Search for the cell housing the specified text and yield its (x, y) center coordinate. 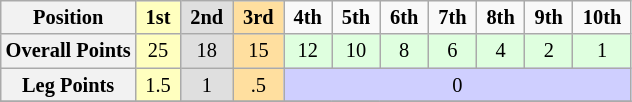
.5 (258, 85)
1.5 (158, 85)
Position (68, 17)
Leg Points (68, 85)
9th (549, 17)
4 (500, 51)
0 (458, 85)
1st (158, 17)
Overall Points (68, 51)
8 (404, 51)
7th (452, 17)
10 (356, 51)
6th (404, 17)
3rd (258, 17)
2 (549, 51)
18 (206, 51)
4th (308, 17)
12 (308, 51)
15 (258, 51)
25 (158, 51)
8th (500, 17)
5th (356, 17)
2nd (206, 17)
6 (452, 51)
10th (602, 17)
